Provide the (x, y) coordinate of the cell's center where the given text is located.  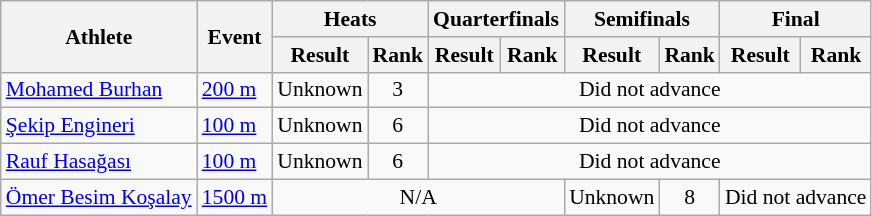
Mohamed Burhan (99, 90)
Quarterfinals (496, 19)
8 (690, 197)
Final (796, 19)
Şekip Engineri (99, 126)
Athlete (99, 36)
Ömer Besim Koşalay (99, 197)
3 (398, 90)
200 m (234, 90)
Rauf Hasağası (99, 162)
Heats (350, 19)
Semifinals (642, 19)
1500 m (234, 197)
Event (234, 36)
N/A (418, 197)
